Determine the (x, y) coordinate at the center of the cell enclosing the given text.  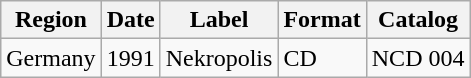
Format (322, 20)
Label (219, 20)
Region (51, 20)
CD (322, 58)
Date (130, 20)
NCD 004 (418, 58)
Nekropolis (219, 58)
Catalog (418, 20)
Germany (51, 58)
1991 (130, 58)
